Return the (X, Y) coordinate for the center point of the cell that contains the specified text.  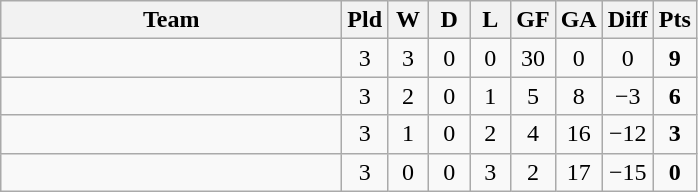
L (490, 20)
W (408, 20)
−15 (628, 172)
4 (533, 134)
16 (578, 134)
−12 (628, 134)
9 (674, 58)
D (450, 20)
Pld (365, 20)
Team (172, 20)
Pts (674, 20)
GA (578, 20)
−3 (628, 96)
8 (578, 96)
GF (533, 20)
30 (533, 58)
5 (533, 96)
17 (578, 172)
6 (674, 96)
Diff (628, 20)
